Return (X, Y) of the center of cell containing provided text 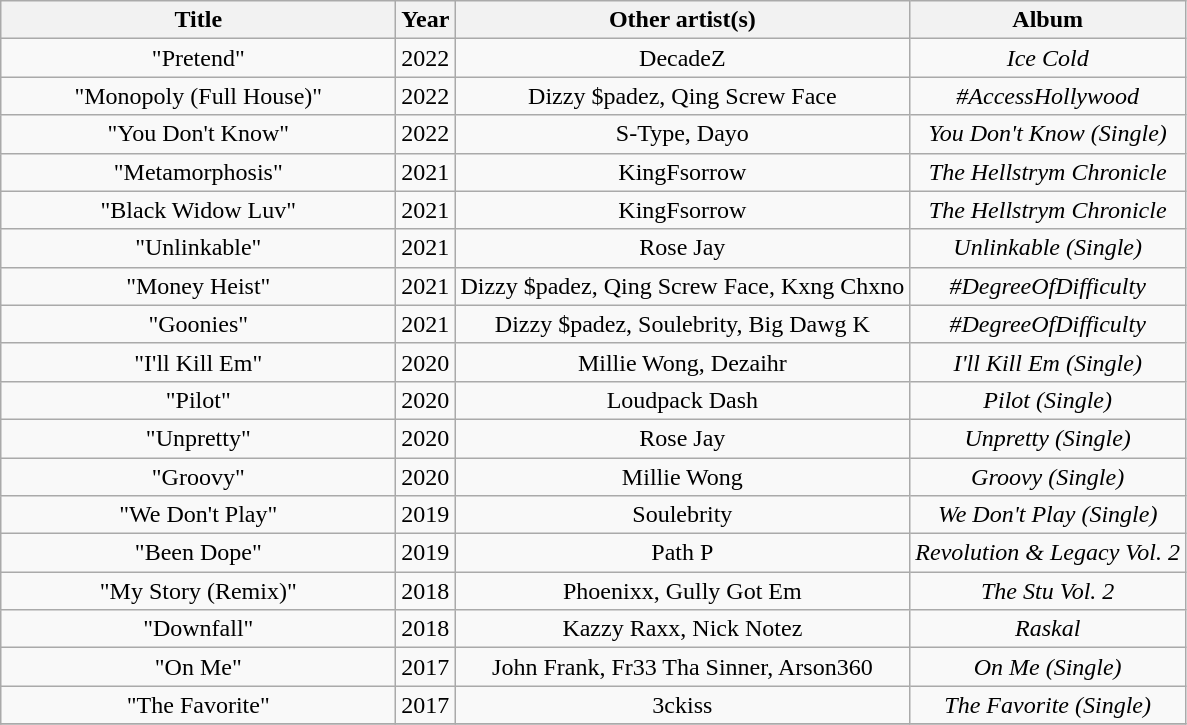
Phoenixx, Gully Got Em (682, 591)
"Unpretty" (198, 438)
John Frank, Fr33 Tha Sinner, Arson360 (682, 667)
Pilot (Single) (1048, 400)
Dizzy $padez, Qing Screw Face, Kxng Chxno (682, 286)
We Don't Play (Single) (1048, 515)
The Stu Vol. 2 (1048, 591)
"My Story (Remix)" (198, 591)
Title (198, 20)
Loudpack Dash (682, 400)
The Favorite (Single) (1048, 705)
"Unlinkable" (198, 248)
"Groovy" (198, 477)
"Pretend" (198, 58)
Other artist(s) (682, 20)
Raskal (1048, 629)
"The Favorite" (198, 705)
"I'll Kill Em" (198, 362)
Ice Cold (1048, 58)
Soulebrity (682, 515)
Path P (682, 553)
#AccessHollywood (1048, 96)
I'll Kill Em (Single) (1048, 362)
"Goonies" (198, 324)
3ckiss (682, 705)
Millie Wong (682, 477)
"Metamorphosis" (198, 172)
"Black Widow Luv" (198, 210)
Dizzy $padez, Qing Screw Face (682, 96)
"We Don't Play" (198, 515)
"On Me" (198, 667)
"Monopoly (Full House)" (198, 96)
Groovy (Single) (1048, 477)
"Money Heist" (198, 286)
Album (1048, 20)
"You Don't Know" (198, 134)
Revolution & Legacy Vol. 2 (1048, 553)
Year (426, 20)
On Me (Single) (1048, 667)
DecadeZ (682, 58)
You Don't Know (Single) (1048, 134)
Unlinkable (Single) (1048, 248)
"Been Dope" (198, 553)
Dizzy $padez, Soulebrity, Big Dawg K (682, 324)
"Downfall" (198, 629)
S-Type, Dayo (682, 134)
Kazzy Raxx, Nick Notez (682, 629)
Unpretty (Single) (1048, 438)
Millie Wong, Dezaihr (682, 362)
"Pilot" (198, 400)
